Provide the (x, y) coordinate of the cell's center where the given text is located.  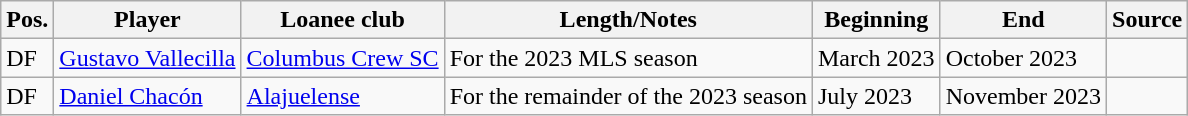
For the 2023 MLS season (628, 58)
End (1023, 20)
Beginning (876, 20)
July 2023 (876, 96)
November 2023 (1023, 96)
March 2023 (876, 58)
Loanee club (342, 20)
Gustavo Vallecilla (148, 58)
Player (148, 20)
Daniel Chacón (148, 96)
Length/Notes (628, 20)
Columbus Crew SC (342, 58)
October 2023 (1023, 58)
For the remainder of the 2023 season (628, 96)
Alajuelense (342, 96)
Source (1148, 20)
Pos. (28, 20)
